Search for the cell housing the specified text and yield its [x, y] center coordinate. 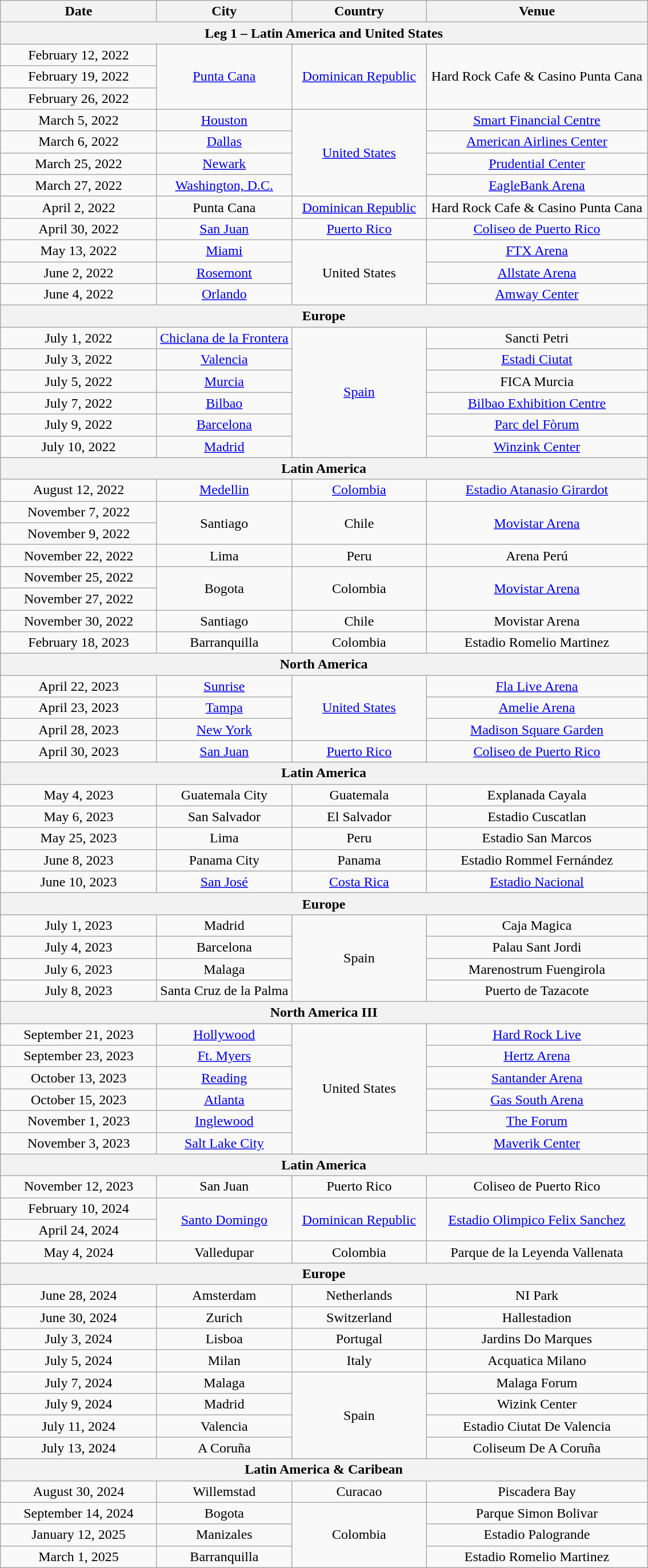
Willemstad [224, 1491]
Amsterdam [224, 1295]
February 10, 2024 [79, 1208]
Bilbao [224, 403]
Parque Simon Bolivar [537, 1513]
Inglewood [224, 1121]
March 27, 2022 [79, 185]
Chiclana de la Frontera [224, 338]
June 2, 2022 [79, 273]
El Salvador [359, 817]
February 18, 2023 [79, 643]
Dallas [224, 142]
Wizink Center [537, 1404]
May 13, 2022 [79, 250]
Curacao [359, 1491]
Estadio Palogrande [537, 1535]
Estadio San Marcos [537, 838]
June 30, 2024 [79, 1317]
Guatemala City [224, 795]
Portugal [359, 1339]
Hard Rock Live [537, 1034]
Hertz Arena [537, 1056]
Murcia [224, 381]
February 19, 2022 [79, 77]
Lisboa [224, 1339]
May 6, 2023 [79, 817]
September 23, 2023 [79, 1056]
Amway Center [537, 295]
January 12, 2025 [79, 1535]
March 5, 2022 [79, 120]
November 25, 2022 [79, 577]
July 9, 2022 [79, 425]
April 23, 2023 [79, 708]
Valledupar [224, 1252]
July 7, 2022 [79, 403]
Guatemala [359, 795]
Estadio Atanasio Girardot [537, 490]
Newark [224, 164]
November 22, 2022 [79, 555]
August 12, 2022 [79, 490]
Puerto de Tazacote [537, 991]
Maverik Center [537, 1143]
Hallestadion [537, 1317]
Costa Rica [359, 882]
The Forum [537, 1121]
April 28, 2023 [79, 730]
Malaga Forum [537, 1383]
July 11, 2024 [79, 1426]
July 4, 2023 [79, 947]
San José [224, 882]
Panama [359, 860]
Zurich [224, 1317]
Date [79, 11]
Estadi Ciutat [537, 360]
Ft. Myers [224, 1056]
June 10, 2023 [79, 882]
Tampa [224, 708]
July 1, 2022 [79, 338]
Bilbao Exhibition Centre [537, 403]
July 9, 2024 [79, 1404]
Salt Lake City [224, 1143]
Acquatica Milano [537, 1361]
September 14, 2024 [79, 1513]
July 3, 2024 [79, 1339]
May 4, 2024 [79, 1252]
October 13, 2023 [79, 1078]
Prudential Center [537, 164]
September 21, 2023 [79, 1034]
Arena Perú [537, 555]
Sancti Petri [537, 338]
July 5, 2022 [79, 381]
Netherlands [359, 1295]
March 6, 2022 [79, 142]
Orlando [224, 295]
Manizales [224, 1535]
June 28, 2024 [79, 1295]
Estadio Ciutat De Valencia [537, 1426]
A Coruña [224, 1448]
North America [324, 664]
Miami [224, 250]
November 7, 2022 [79, 512]
Palau Sant Jordi [537, 947]
Estadio Rommel Fernández [537, 860]
Leg 1 – Latin America and United States [324, 33]
Reading [224, 1078]
Panama City [224, 860]
Gas South Arena [537, 1100]
Estadio Cuscatlan [537, 817]
June 8, 2023 [79, 860]
May 25, 2023 [79, 838]
July 10, 2022 [79, 447]
July 7, 2024 [79, 1383]
Parc del Fòrum [537, 425]
Caja Magica [537, 925]
City [224, 11]
Allstate Arena [537, 273]
Santa Cruz de la Palma [224, 991]
Estadio Nacional [537, 882]
San Salvador [224, 817]
Fla Live Arena [537, 686]
April 30, 2022 [79, 229]
Jardins Do Marques [537, 1339]
New York [224, 730]
February 12, 2022 [79, 55]
EagleBank Arena [537, 185]
October 15, 2023 [79, 1100]
May 4, 2023 [79, 795]
Washington, D.C. [224, 185]
Piscadera Bay [537, 1491]
November 27, 2022 [79, 599]
July 1, 2023 [79, 925]
April 2, 2022 [79, 207]
Rosemont [224, 273]
March 25, 2022 [79, 164]
North America III [324, 1013]
Italy [359, 1361]
FICA Murcia [537, 381]
Winzink Center [537, 447]
Explanada Cayala [537, 795]
April 24, 2024 [79, 1230]
Parque de la Leyenda Vallenata [537, 1252]
FTX Arena [537, 250]
NI Park [537, 1295]
Hollywood [224, 1034]
Santander Arena [537, 1078]
February 26, 2022 [79, 98]
Houston [224, 120]
Amelie Arena [537, 708]
November 3, 2023 [79, 1143]
March 1, 2025 [79, 1557]
Atlanta [224, 1100]
April 22, 2023 [79, 686]
Switzerland [359, 1317]
July 13, 2024 [79, 1448]
Medellin [224, 490]
July 5, 2024 [79, 1361]
Country [359, 11]
Madison Square Garden [537, 730]
July 6, 2023 [79, 969]
American Airlines Center [537, 142]
November 30, 2022 [79, 620]
Sunrise [224, 686]
Santo Domingo [224, 1219]
November 1, 2023 [79, 1121]
Latin America & Caribean [324, 1470]
June 4, 2022 [79, 295]
April 30, 2023 [79, 751]
Venue [537, 11]
Marenostrum Fuengirola [537, 969]
July 8, 2023 [79, 991]
August 30, 2024 [79, 1491]
Coliseum De A Coruña [537, 1448]
November 9, 2022 [79, 534]
November 12, 2023 [79, 1187]
Smart Financial Centre [537, 120]
Estadio Olimpico Felix Sanchez [537, 1219]
Milan [224, 1361]
July 3, 2022 [79, 360]
